Detect which cell encompasses the target text, then output its [X, Y] center coordinate. 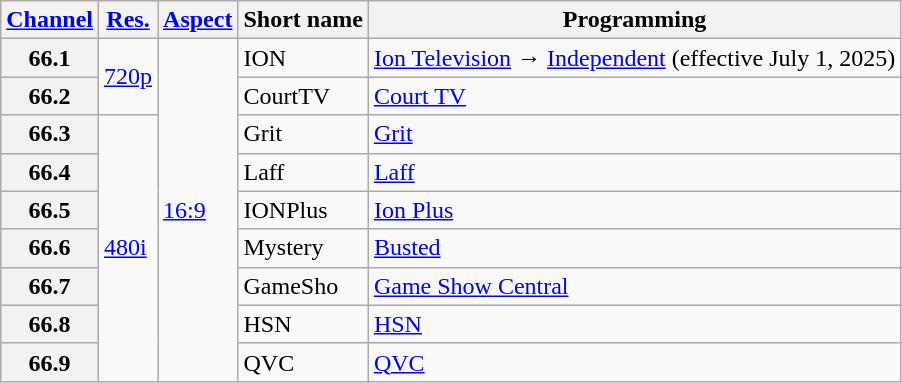
66.1 [50, 58]
Mystery [303, 248]
IONPlus [303, 210]
66.9 [50, 362]
CourtTV [303, 96]
66.6 [50, 248]
Ion Television → Independent (effective July 1, 2025) [634, 58]
Court TV [634, 96]
720p [128, 77]
Ion Plus [634, 210]
Aspect [198, 20]
Programming [634, 20]
66.5 [50, 210]
66.8 [50, 324]
66.7 [50, 286]
66.2 [50, 96]
GameSho [303, 286]
Game Show Central [634, 286]
Short name [303, 20]
480i [128, 248]
ION [303, 58]
66.3 [50, 134]
Res. [128, 20]
Channel [50, 20]
66.4 [50, 172]
Busted [634, 248]
16:9 [198, 210]
